Capture the cell that displays the provided text and extract its (X, Y) central coordinate. 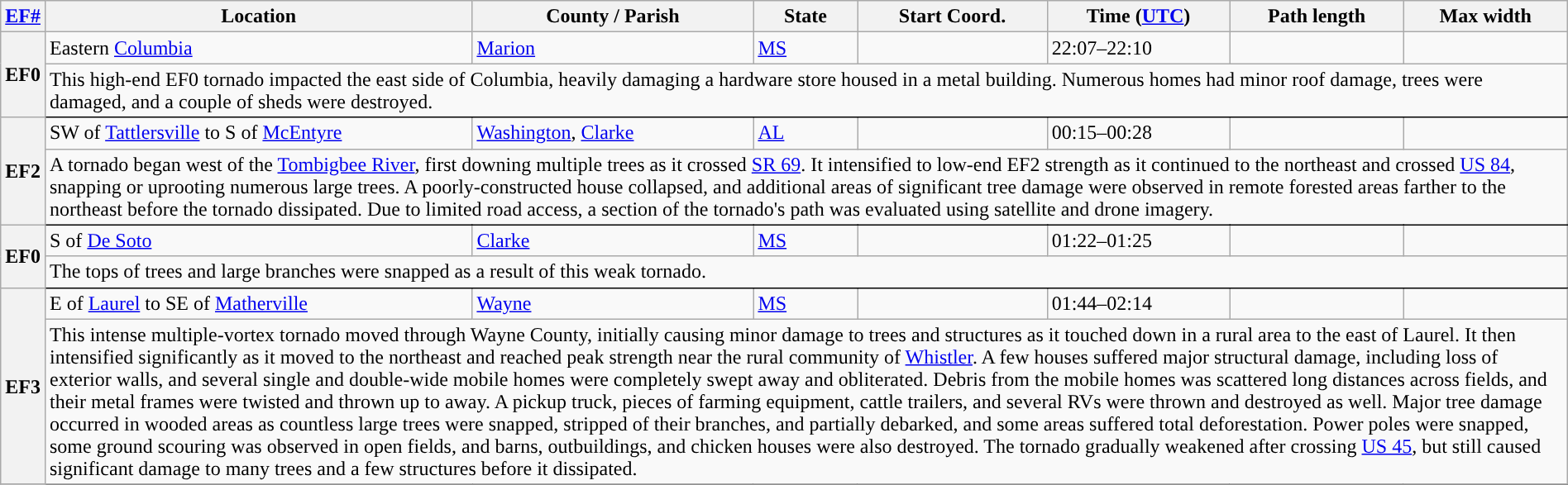
00:15–00:28 (1138, 133)
Clarke (613, 240)
AL (806, 133)
01:22–01:25 (1138, 240)
SW of Tattlersville to S of McEntyre (258, 133)
EF2 (23, 171)
Washington, Clarke (613, 133)
Location (258, 17)
Marion (613, 48)
County / Parish (613, 17)
EF# (23, 17)
S of De Soto (258, 240)
Path length (1317, 17)
01:44–02:14 (1138, 303)
Wayne (613, 303)
Max width (1485, 17)
Start Coord. (953, 17)
The tops of trees and large branches were snapped as a result of this weak tornado. (806, 272)
22:07–22:10 (1138, 48)
E of Laurel to SE of Matherville (258, 303)
State (806, 17)
EF3 (23, 386)
Time (UTC) (1138, 17)
Eastern Columbia (258, 48)
